From the cell containing the given text, extract its center point as [x, y] coordinate. 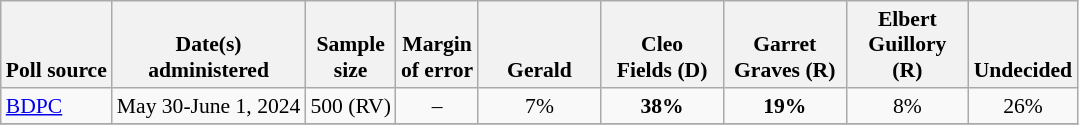
CleoFields (D) [662, 44]
38% [662, 106]
BDPC [56, 106]
– [437, 106]
Gerald [540, 44]
Date(s)administered [209, 44]
19% [784, 106]
8% [908, 106]
500 (RV) [350, 106]
May 30-June 1, 2024 [209, 106]
7% [540, 106]
Samplesize [350, 44]
Undecided [1023, 44]
GarretGraves (R) [784, 44]
Marginof error [437, 44]
Poll source [56, 44]
ElbertGuillory (R) [908, 44]
26% [1023, 106]
